Scan for the cell matching the given text and deliver its [X, Y] coordinate at center. 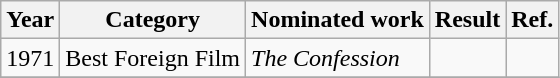
The Confession [338, 58]
Category [153, 20]
Result [467, 20]
Year [30, 20]
Ref. [532, 20]
1971 [30, 58]
Nominated work [338, 20]
Best Foreign Film [153, 58]
